Capture the cell that displays the provided text and extract its [x, y] central coordinate. 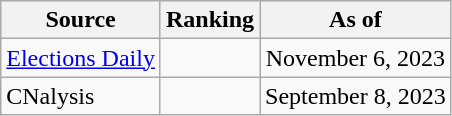
Source [81, 20]
November 6, 2023 [356, 58]
Ranking [210, 20]
CNalysis [81, 96]
As of [356, 20]
Elections Daily [81, 58]
September 8, 2023 [356, 96]
